Pinpoint the cell where the given text exists, returning its [X, Y] midpoint coordinate. 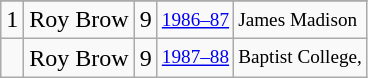
1987–88 [195, 58]
1 [12, 20]
James Madison [300, 20]
Baptist College, [300, 58]
1986–87 [195, 20]
